Provide the [x, y] coordinate of the cell's center where the given text is located.  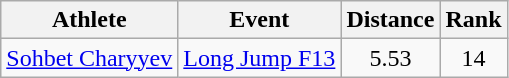
Athlete [90, 20]
Rank [474, 20]
Long Jump F13 [260, 58]
Event [260, 20]
Sohbet Charyyev [90, 58]
Distance [390, 20]
5.53 [390, 58]
14 [474, 58]
